Determine the (X, Y) coordinate at the center of the cell enclosing the given text.  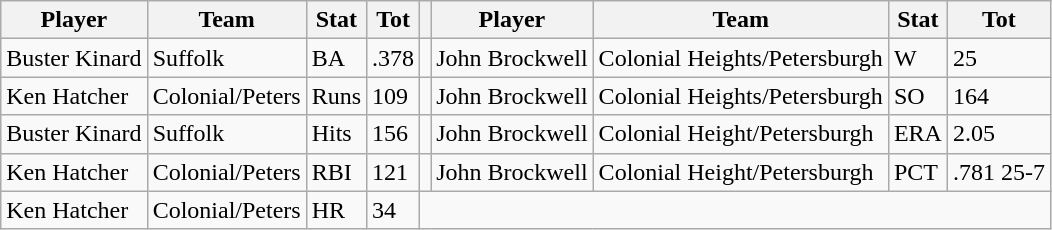
25 (998, 58)
109 (394, 96)
W (918, 58)
ERA (918, 134)
RBI (336, 172)
.378 (394, 58)
HR (336, 210)
121 (394, 172)
Runs (336, 96)
.781 25-7 (998, 172)
BA (336, 58)
PCT (918, 172)
2.05 (998, 134)
34 (394, 210)
164 (998, 96)
SO (918, 96)
Hits (336, 134)
156 (394, 134)
